Output the (x, y) coordinate of the center of the cell containing the given text.  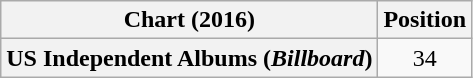
34 (425, 58)
Chart (2016) (190, 20)
Position (425, 20)
US Independent Albums (Billboard) (190, 58)
